From the cell containing the given text, extract its center point as (x, y) coordinate. 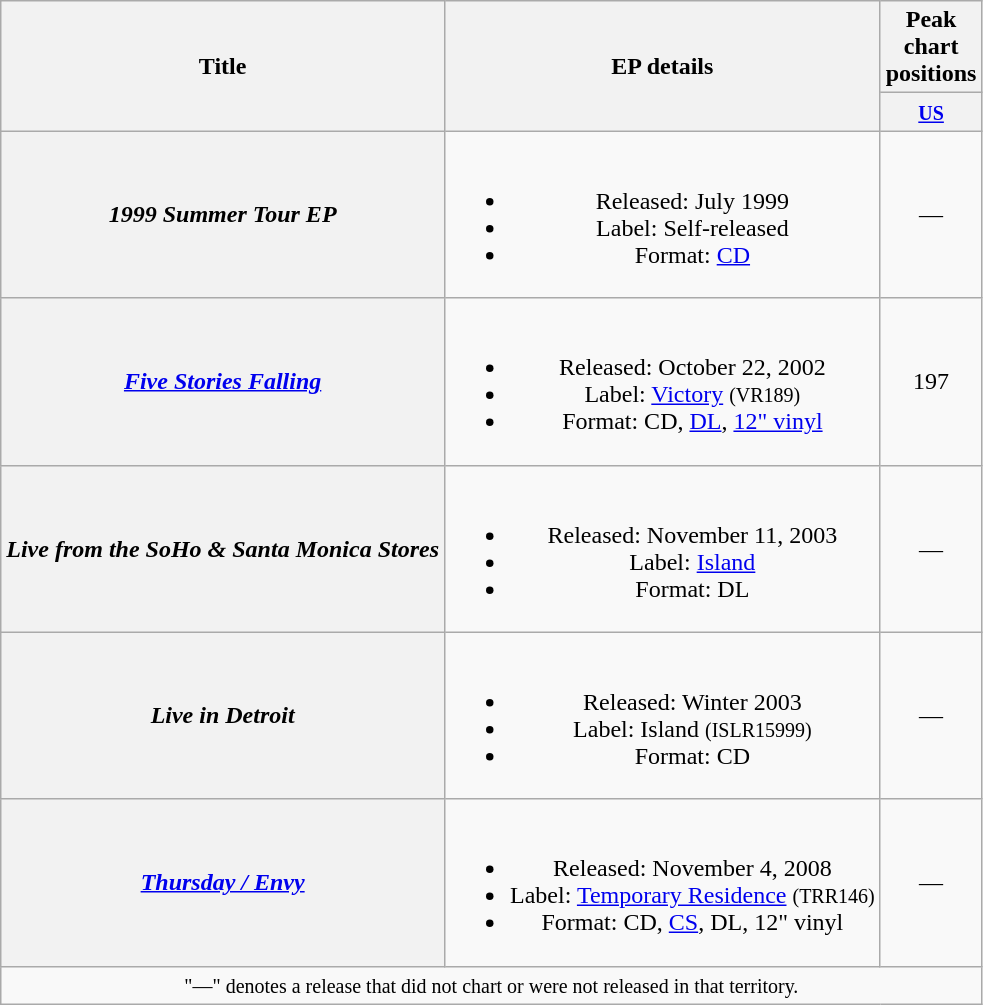
1999 Summer Tour EP (223, 214)
197 (931, 382)
Released: October 22, 2002Label: Victory (VR189)Format: CD, DL, 12" vinyl (663, 382)
Released: November 4, 2008Label: Temporary Residence (TRR146)Format: CD, CS, DL, 12" vinyl (663, 882)
Live in Detroit (223, 716)
Title (223, 66)
Released: Winter 2003Label: Island (ISLR15999)Format: CD (663, 716)
Released: November 11, 2003Label: IslandFormat: DL (663, 548)
"—" denotes a release that did not chart or were not released in that territory. (492, 985)
Live from the SoHo & Santa Monica Stores (223, 548)
Thursday / Envy (223, 882)
Five Stories Falling (223, 382)
US (931, 112)
EP details (663, 66)
Peak chartpositions (931, 47)
Released: July 1999Label: Self-releasedFormat: CD (663, 214)
